Pinpoint the cell where the given text exists, returning its (x, y) midpoint coordinate. 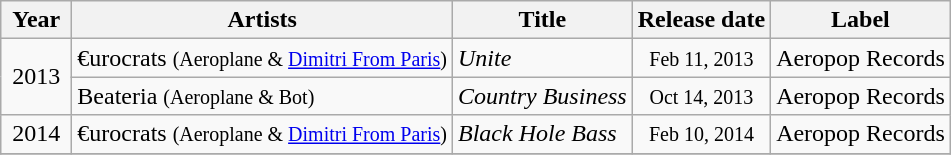
2013 (36, 77)
2014 (36, 134)
Label (861, 20)
Feb 11, 2013 (701, 58)
Artists (262, 20)
Black Hole Bass (543, 134)
Title (543, 20)
Feb 10, 2014 (701, 134)
Release date (701, 20)
Country Business (543, 96)
Oct 14, 2013 (701, 96)
Beateria (Aeroplane & Bot) (262, 96)
Year (36, 20)
Unite (543, 58)
